Capture the cell that displays the provided text and extract its [x, y] central coordinate. 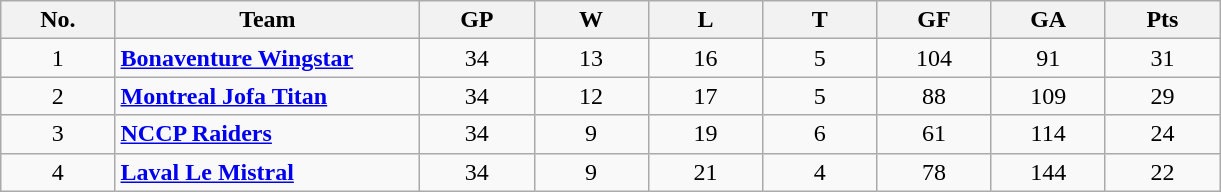
114 [1048, 134]
12 [591, 96]
3 [58, 134]
W [591, 20]
16 [705, 58]
17 [705, 96]
GA [1048, 20]
2 [58, 96]
88 [934, 96]
L [705, 20]
6 [820, 134]
61 [934, 134]
19 [705, 134]
24 [1162, 134]
29 [1162, 96]
T [820, 20]
GF [934, 20]
Bonaventure Wingstar [268, 58]
Team [268, 20]
78 [934, 172]
1 [58, 58]
Pts [1162, 20]
NCCP Raiders [268, 134]
21 [705, 172]
91 [1048, 58]
104 [934, 58]
13 [591, 58]
Laval Le Mistral [268, 172]
No. [58, 20]
109 [1048, 96]
144 [1048, 172]
22 [1162, 172]
Montreal Jofa Titan [268, 96]
31 [1162, 58]
GP [477, 20]
